Identify which cell holds the provided text, then report its [x, y] central coordinate. 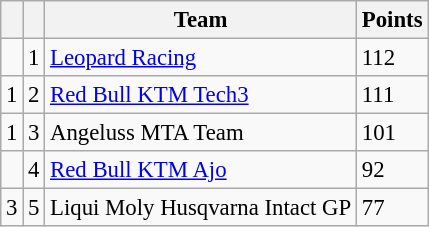
111 [392, 95]
92 [392, 170]
Red Bull KTM Ajo [201, 170]
Red Bull KTM Tech3 [201, 95]
77 [392, 208]
Leopard Racing [201, 58]
112 [392, 58]
4 [34, 170]
Angeluss MTA Team [201, 133]
Points [392, 20]
2 [34, 95]
5 [34, 208]
Team [201, 20]
101 [392, 133]
Liqui Moly Husqvarna Intact GP [201, 208]
